Detect which cell encompasses the target text, then output its [x, y] center coordinate. 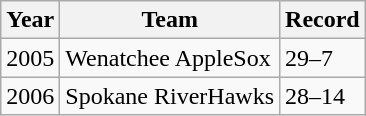
Spokane RiverHawks [170, 96]
Team [170, 20]
Year [30, 20]
Record [323, 20]
29–7 [323, 58]
28–14 [323, 96]
2006 [30, 96]
Wenatchee AppleSox [170, 58]
2005 [30, 58]
